Find where the given text appears and provide that cell's center as [x, y] coordinate. 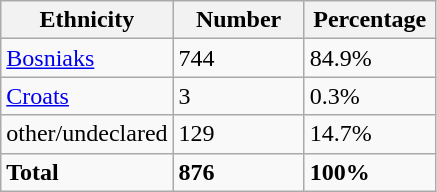
84.9% [370, 58]
129 [238, 134]
Total [87, 172]
0.3% [370, 96]
Percentage [370, 20]
744 [238, 58]
Number [238, 20]
100% [370, 172]
14.7% [370, 134]
other/undeclared [87, 134]
Ethnicity [87, 20]
Croats [87, 96]
Bosniaks [87, 58]
3 [238, 96]
876 [238, 172]
